Capture the cell that displays the provided text and extract its [X, Y] central coordinate. 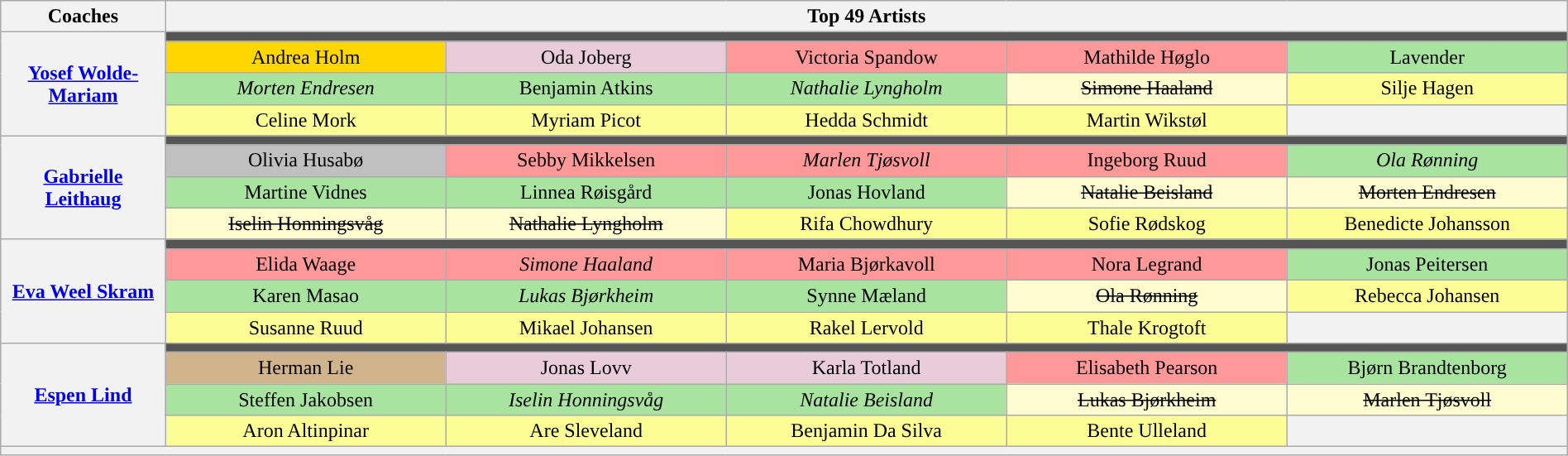
Rakel Lervold [867, 327]
Victoria Spandow [867, 57]
Steffen Jakobsen [306, 400]
Nora Legrand [1146, 264]
Sebby Mikkelsen [586, 161]
Sofie Rødskog [1146, 223]
Mikael Johansen [586, 327]
Bente Ulleland [1146, 431]
Jonas Lovv [586, 368]
Mathilde Høglo [1146, 57]
Olivia Husabø [306, 161]
Lavender [1427, 57]
Martin Wikstøl [1146, 120]
Rifa Chowdhury [867, 223]
Espen Lind [83, 396]
Linnea Røisgård [586, 192]
Rebecca Johansen [1427, 295]
Bjørn Brandtenborg [1427, 368]
Andrea Holm [306, 57]
Benjamin Da Silva [867, 431]
Hedda Schmidt [867, 120]
Benedicte Johansson [1427, 223]
Maria Bjørkavoll [867, 264]
Coaches [83, 17]
Myriam Picot [586, 120]
Jonas Peitersen [1427, 264]
Benjamin Atkins [586, 89]
Martine Vidnes [306, 192]
Jonas Hovland [867, 192]
Silje Hagen [1427, 89]
Karen Masao [306, 295]
Elida Waage [306, 264]
Are Sleveland [586, 431]
Elisabeth Pearson [1146, 368]
Oda Joberg [586, 57]
Thale Krogtoft [1146, 327]
Aron Altinpinar [306, 431]
Gabrielle Leithaug [83, 187]
Karla Totland [867, 368]
Susanne Ruud [306, 327]
Herman Lie [306, 368]
Ingeborg Ruud [1146, 161]
Top 49 Artists [867, 17]
Eva Weel Skram [83, 291]
Yosef Wolde-Mariam [83, 84]
Celine Mork [306, 120]
Synne Mæland [867, 295]
